Return [x, y] of the center of cell containing provided text 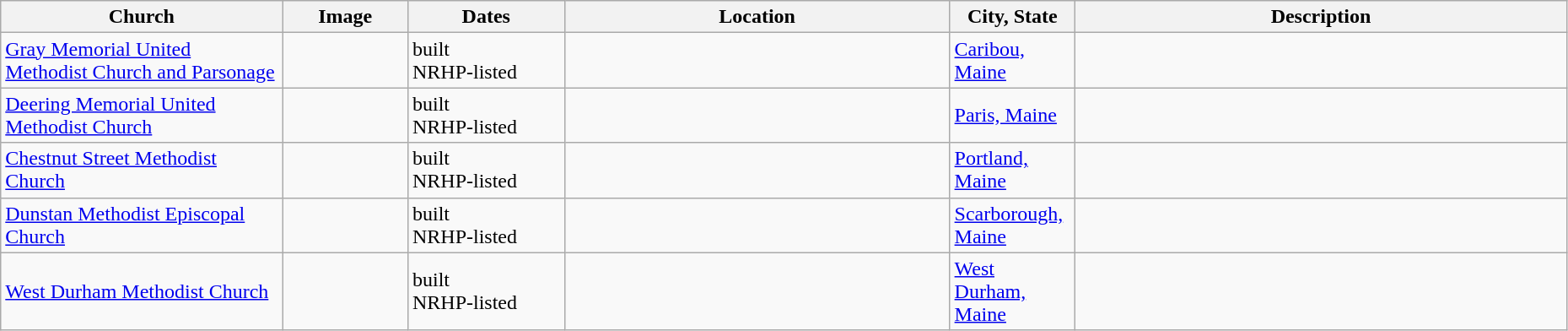
City, State [1012, 17]
Dunstan Methodist Episcopal Church [142, 225]
Deering Memorial United Methodist Church [142, 115]
Church [142, 17]
Scarborough, Maine [1012, 225]
Gray Memorial United Methodist Church and Parsonage [142, 61]
Location [757, 17]
Paris, Maine [1012, 115]
Portland, Maine [1012, 171]
Image [346, 17]
Caribou, Maine [1012, 61]
West Durham, Maine [1012, 291]
Description [1321, 17]
West Durham Methodist Church [142, 291]
Dates [486, 17]
Chestnut Street Methodist Church [142, 171]
